From the cell containing the given text, extract its center point as (x, y) coordinate. 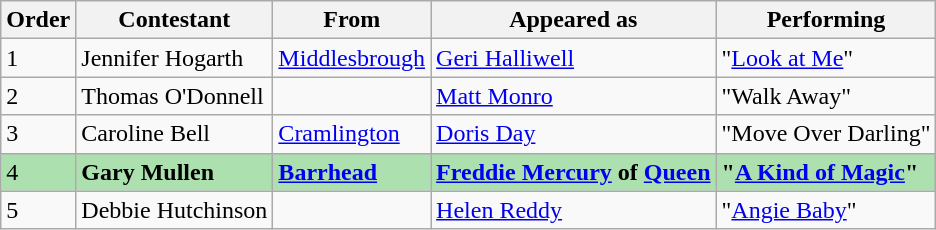
Doris Day (574, 134)
Gary Mullen (174, 172)
Middlesbrough (352, 58)
Debbie Hutchinson (174, 210)
Appeared as (574, 20)
"Move Over Darling" (826, 134)
4 (38, 172)
3 (38, 134)
Matt Monro (574, 96)
Cramlington (352, 134)
Helen Reddy (574, 210)
Jennifer Hogarth (174, 58)
Barrhead (352, 172)
"Angie Baby" (826, 210)
2 (38, 96)
Geri Halliwell (574, 58)
Freddie Mercury of Queen (574, 172)
Contestant (174, 20)
Caroline Bell (174, 134)
"Walk Away" (826, 96)
"Look at Me" (826, 58)
Performing (826, 20)
1 (38, 58)
Order (38, 20)
"A Kind of Magic" (826, 172)
From (352, 20)
5 (38, 210)
Thomas O'Donnell (174, 96)
